Search for the cell housing the specified text and yield its (X, Y) center coordinate. 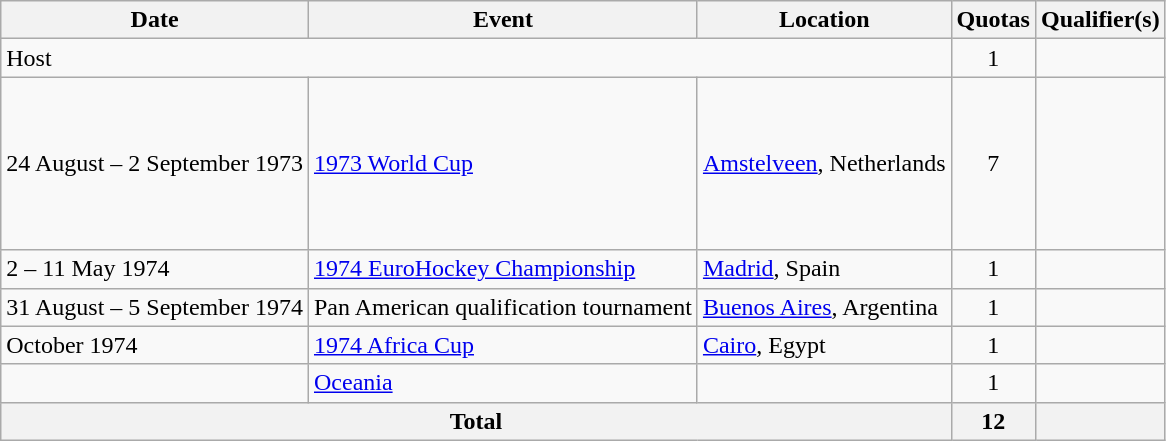
Location (824, 20)
12 (993, 421)
7 (993, 164)
Date (155, 20)
Total (476, 421)
Pan American qualification tournament (502, 307)
Qualifier(s) (1100, 20)
Cairo, Egypt (824, 345)
October 1974 (155, 345)
31 August – 5 September 1974 (155, 307)
1974 EuroHockey Championship (502, 269)
24 August – 2 September 1973 (155, 164)
Amstelveen, Netherlands (824, 164)
1973 World Cup (502, 164)
Madrid, Spain (824, 269)
2 – 11 May 1974 (155, 269)
Host (476, 58)
Quotas (993, 20)
Event (502, 20)
1974 Africa Cup (502, 345)
Oceania (502, 383)
Buenos Aires, Argentina (824, 307)
